From the cell containing the given text, extract its center point as (x, y) coordinate. 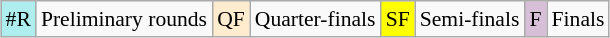
Finals (578, 19)
F (535, 19)
Quarter-finals (316, 19)
#R (18, 19)
QF (231, 19)
SF (398, 19)
Semi-finals (470, 19)
Preliminary rounds (124, 19)
